Extract the (X, Y) coordinate from the center of the cell holding the provided text.  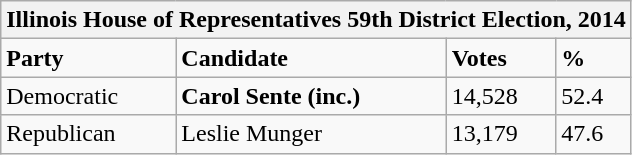
% (594, 58)
Illinois House of Representatives 59th District Election, 2014 (316, 20)
Candidate (311, 58)
Carol Sente (inc.) (311, 96)
Republican (88, 134)
14,528 (501, 96)
47.6 (594, 134)
Leslie Munger (311, 134)
Party (88, 58)
52.4 (594, 96)
13,179 (501, 134)
Democratic (88, 96)
Votes (501, 58)
